Scan for the cell matching the given text and deliver its (x, y) coordinate at center. 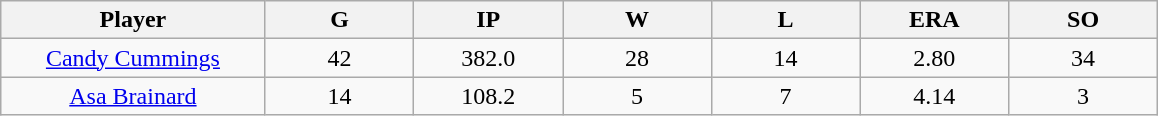
G (340, 20)
ERA (934, 20)
2.80 (934, 58)
Player (133, 20)
42 (340, 58)
Asa Brainard (133, 96)
34 (1084, 58)
SO (1084, 20)
7 (786, 96)
Candy Cummings (133, 58)
W (638, 20)
3 (1084, 96)
IP (488, 20)
108.2 (488, 96)
5 (638, 96)
4.14 (934, 96)
L (786, 20)
28 (638, 58)
382.0 (488, 58)
